Search for the cell housing the specified text and yield its (x, y) center coordinate. 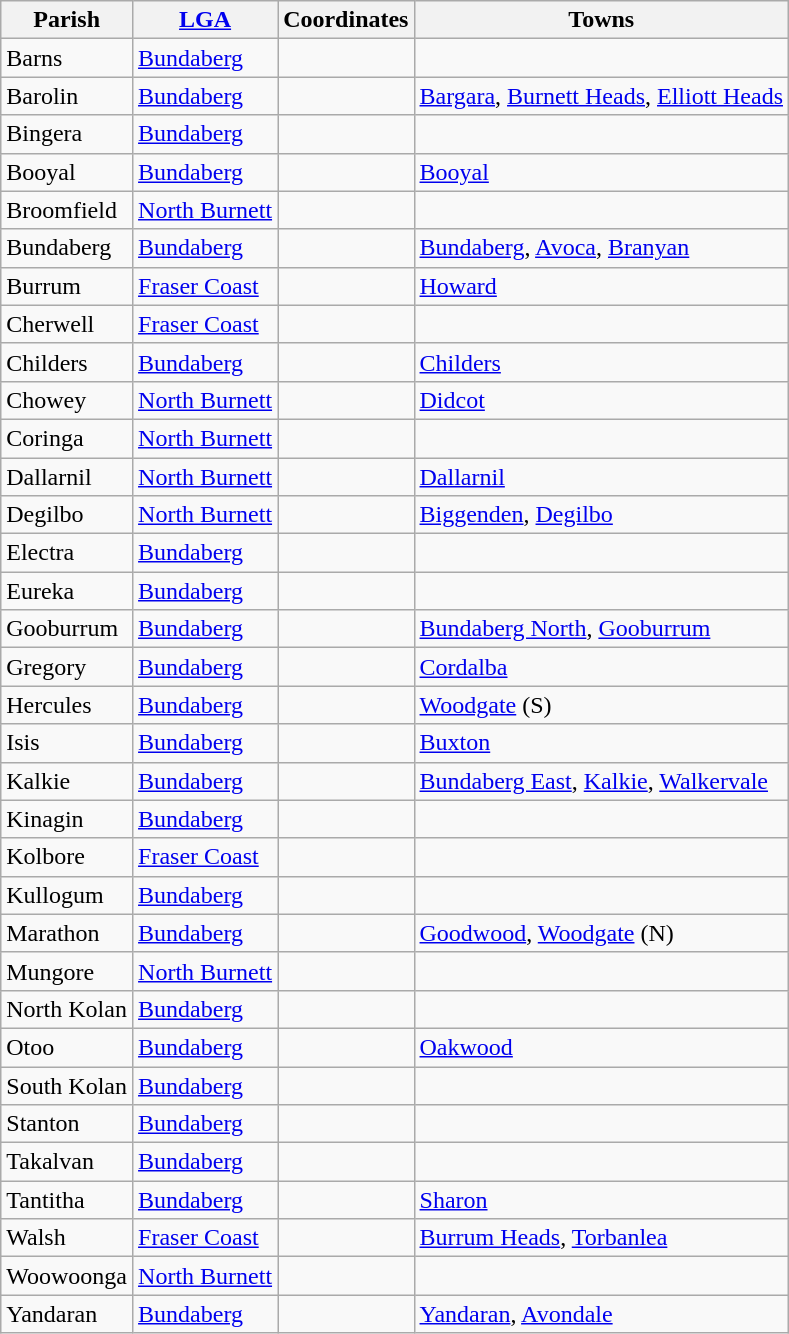
Oakwood (602, 1047)
Hercules (67, 705)
Buxton (602, 743)
Sharon (602, 1200)
Walsh (67, 1238)
North Kolan (67, 1009)
Bingera (67, 134)
Woodgate (S) (602, 705)
Kinagin (67, 819)
Degilbo (67, 515)
Takalvan (67, 1162)
Isis (67, 743)
Gregory (67, 667)
Howard (602, 286)
Parish (67, 20)
LGA (206, 20)
Otoo (67, 1047)
South Kolan (67, 1085)
Burrum Heads, Torbanlea (602, 1238)
Barns (67, 58)
Kolbore (67, 857)
Bundaberg, Avoca, Branyan (602, 248)
Marathon (67, 933)
Towns (602, 20)
Didcot (602, 400)
Mungore (67, 971)
Burrum (67, 286)
Cherwell (67, 324)
Yandaran (67, 1314)
Chowey (67, 400)
Barolin (67, 96)
Cordalba (602, 667)
Goodwood, Woodgate (N) (602, 933)
Stanton (67, 1124)
Woowoonga (67, 1276)
Electra (67, 553)
Kalkie (67, 781)
Bargara, Burnett Heads, Elliott Heads (602, 96)
Broomfield (67, 210)
Coringa (67, 438)
Bundaberg East, Kalkie, Walkervale (602, 781)
Yandaran, Avondale (602, 1314)
Biggenden, Degilbo (602, 515)
Tantitha (67, 1200)
Coordinates (346, 20)
Bundaberg North, Gooburrum (602, 629)
Gooburrum (67, 629)
Eureka (67, 591)
Kullogum (67, 895)
